Return [x, y] of the center of cell containing provided text 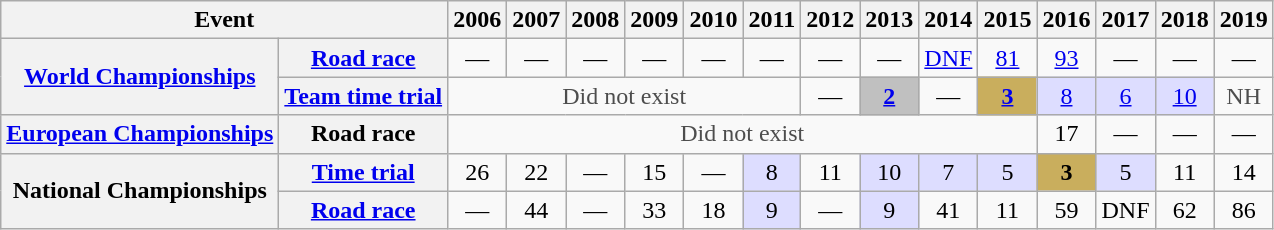
European Championships [140, 134]
2015 [1008, 20]
2007 [536, 20]
Event [224, 20]
2 [890, 96]
World Championships [140, 77]
2012 [830, 20]
Team time trial [364, 96]
2013 [890, 20]
2011 [772, 20]
Time trial [364, 172]
44 [536, 210]
86 [1244, 210]
2008 [596, 20]
2019 [1244, 20]
26 [478, 172]
81 [1008, 58]
2009 [654, 20]
7 [948, 172]
NH [1244, 96]
2017 [1126, 20]
22 [536, 172]
62 [1184, 210]
2010 [714, 20]
2018 [1184, 20]
2006 [478, 20]
2014 [948, 20]
2016 [1066, 20]
15 [654, 172]
17 [1066, 134]
33 [654, 210]
93 [1066, 58]
6 [1126, 96]
59 [1066, 210]
18 [714, 210]
14 [1244, 172]
National Championships [140, 191]
41 [948, 210]
